Return (X, Y) of the center of cell containing provided text 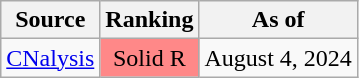
Source (50, 20)
Ranking (150, 20)
As of (278, 20)
August 4, 2024 (278, 58)
CNalysis (50, 58)
Solid R (150, 58)
